Determine the [X, Y] coordinate at the center of the cell enclosing the given text.  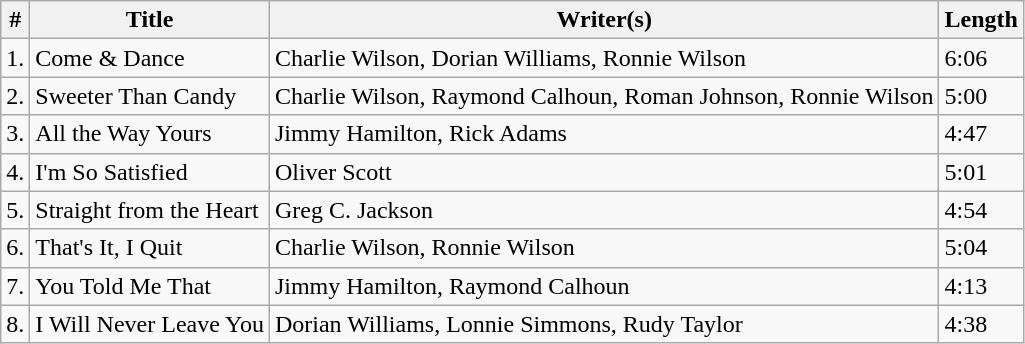
Title [150, 20]
6. [16, 248]
You Told Me That [150, 286]
4:13 [981, 286]
Charlie Wilson, Raymond Calhoun, Roman Johnson, Ronnie Wilson [604, 96]
5:04 [981, 248]
Come & Dance [150, 58]
4:54 [981, 210]
Dorian Williams, Lonnie Simmons, Rudy Taylor [604, 324]
Sweeter Than Candy [150, 96]
5:00 [981, 96]
All the Way Yours [150, 134]
I'm So Satisfied [150, 172]
8. [16, 324]
# [16, 20]
Charlie Wilson, Dorian Williams, Ronnie Wilson [604, 58]
1. [16, 58]
Straight from the Heart [150, 210]
Greg C. Jackson [604, 210]
5. [16, 210]
4:38 [981, 324]
5:01 [981, 172]
Oliver Scott [604, 172]
Charlie Wilson, Ronnie Wilson [604, 248]
I Will Never Leave You [150, 324]
6:06 [981, 58]
That's It, I Quit [150, 248]
4:47 [981, 134]
2. [16, 96]
4. [16, 172]
7. [16, 286]
Jimmy Hamilton, Raymond Calhoun [604, 286]
Writer(s) [604, 20]
Length [981, 20]
3. [16, 134]
Jimmy Hamilton, Rick Adams [604, 134]
